Provide the [x, y] coordinate of the cell's center where the given text is located.  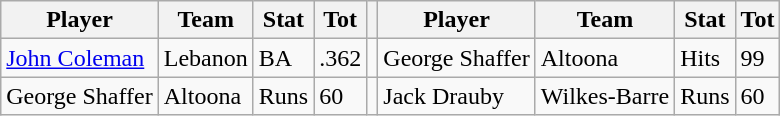
John Coleman [80, 58]
Hits [705, 58]
.362 [340, 58]
Lebanon [206, 58]
BA [283, 58]
Jack Drauby [456, 96]
Wilkes-Barre [604, 96]
99 [758, 58]
